Search for the cell housing the specified text and yield its (X, Y) center coordinate. 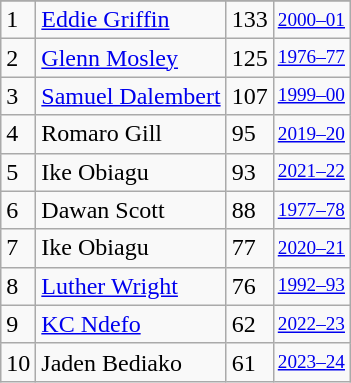
2000–01 (311, 20)
107 (250, 96)
1977–78 (311, 210)
2019–20 (311, 134)
61 (250, 362)
1976–77 (311, 58)
KC Ndefo (131, 324)
88 (250, 210)
Eddie Griffin (131, 20)
1992–93 (311, 286)
10 (18, 362)
1999–00 (311, 96)
2021–22 (311, 172)
Dawan Scott (131, 210)
3 (18, 96)
7 (18, 248)
95 (250, 134)
Luther Wright (131, 286)
9 (18, 324)
77 (250, 248)
2020–21 (311, 248)
4 (18, 134)
62 (250, 324)
1 (18, 20)
5 (18, 172)
2023–24 (311, 362)
93 (250, 172)
6 (18, 210)
Glenn Mosley (131, 58)
2022–23 (311, 324)
76 (250, 286)
133 (250, 20)
8 (18, 286)
2 (18, 58)
Samuel Dalembert (131, 96)
Jaden Bediako (131, 362)
125 (250, 58)
Romaro Gill (131, 134)
